Return [x, y] of the center of cell containing provided text 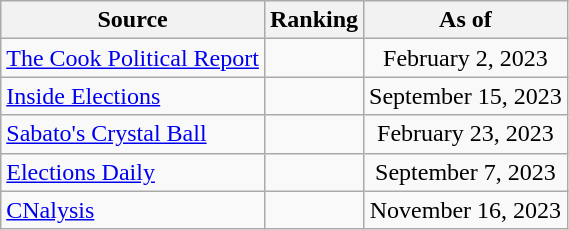
Inside Elections [133, 96]
The Cook Political Report [133, 58]
Source [133, 20]
Sabato's Crystal Ball [133, 134]
September 15, 2023 [466, 96]
Ranking [314, 20]
CNalysis [133, 210]
Elections Daily [133, 172]
November 16, 2023 [466, 210]
February 23, 2023 [466, 134]
September 7, 2023 [466, 172]
February 2, 2023 [466, 58]
As of [466, 20]
